Pinpoint the cell where the given text exists, returning its [X, Y] midpoint coordinate. 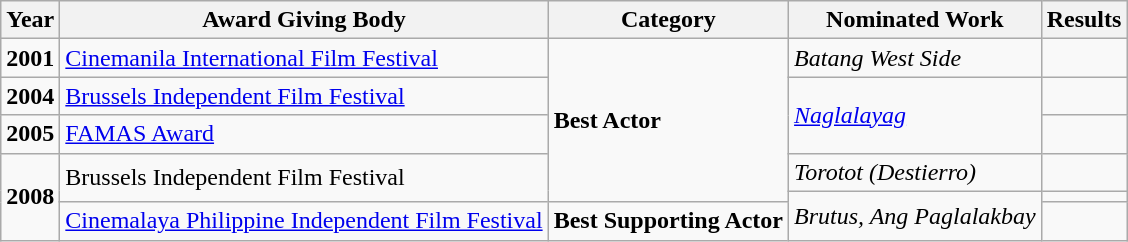
Category [668, 20]
Torotot (Destierro) [916, 172]
Results [1084, 20]
Naglalayag [916, 115]
Best Actor [668, 120]
Year [30, 20]
Cinemanila International Film Festival [304, 58]
Brutus, Ang Paglalakbay [916, 216]
Batang West Side [916, 58]
Best Supporting Actor [668, 221]
FAMAS Award [304, 134]
Cinemalaya Philippine Independent Film Festival [304, 221]
2004 [30, 96]
2005 [30, 134]
2001 [30, 58]
2008 [30, 196]
Award Giving Body [304, 20]
Nominated Work [916, 20]
